Locate the cell with the specified text and output its (x, y) center coordinate. 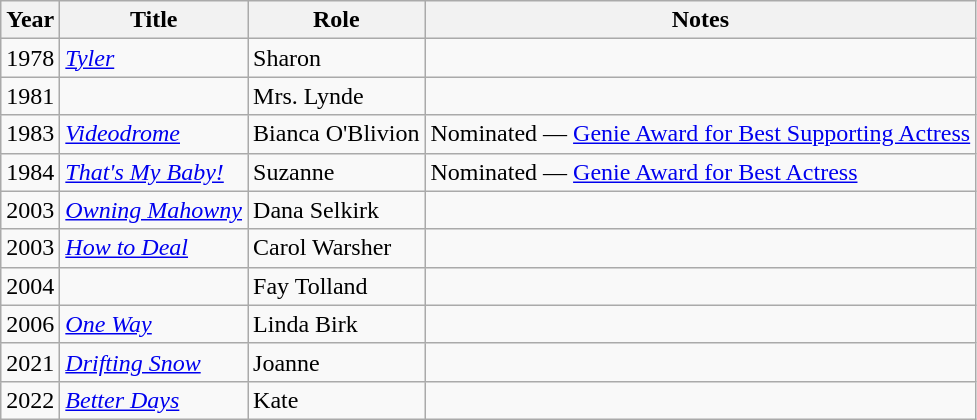
Drifting Snow (154, 362)
Year (30, 20)
2004 (30, 286)
Sharon (336, 58)
Kate (336, 400)
One Way (154, 324)
How to Deal (154, 248)
Joanne (336, 362)
Bianca O'Blivion (336, 134)
Notes (700, 20)
2021 (30, 362)
Fay Tolland (336, 286)
2022 (30, 400)
Carol Warsher (336, 248)
Nominated — Genie Award for Best Supporting Actress (700, 134)
Nominated — Genie Award for Best Actress (700, 172)
1983 (30, 134)
Mrs. Lynde (336, 96)
That's My Baby! (154, 172)
1981 (30, 96)
Title (154, 20)
1984 (30, 172)
Role (336, 20)
Dana Selkirk (336, 210)
1978 (30, 58)
Owning Mahowny (154, 210)
Tyler (154, 58)
Suzanne (336, 172)
Videodrome (154, 134)
Linda Birk (336, 324)
2006 (30, 324)
Better Days (154, 400)
